Locate the cell with the specified text and output its [x, y] center coordinate. 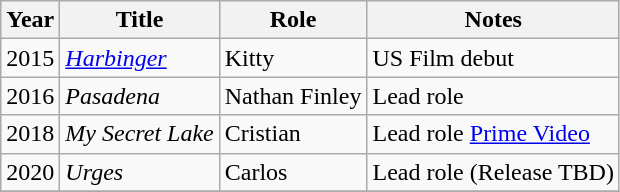
My Secret Lake [140, 134]
Lead role [494, 96]
Nathan Finley [293, 96]
Carlos [293, 172]
Notes [494, 20]
Role [293, 20]
2018 [30, 134]
Urges [140, 172]
Harbinger [140, 58]
Pasadena [140, 96]
Kitty [293, 58]
Title [140, 20]
2020 [30, 172]
2015 [30, 58]
Lead role Prime Video [494, 134]
Lead role (Release TBD) [494, 172]
US Film debut [494, 58]
Year [30, 20]
Cristian [293, 134]
2016 [30, 96]
